Identify which cell holds the provided text, then report its (x, y) central coordinate. 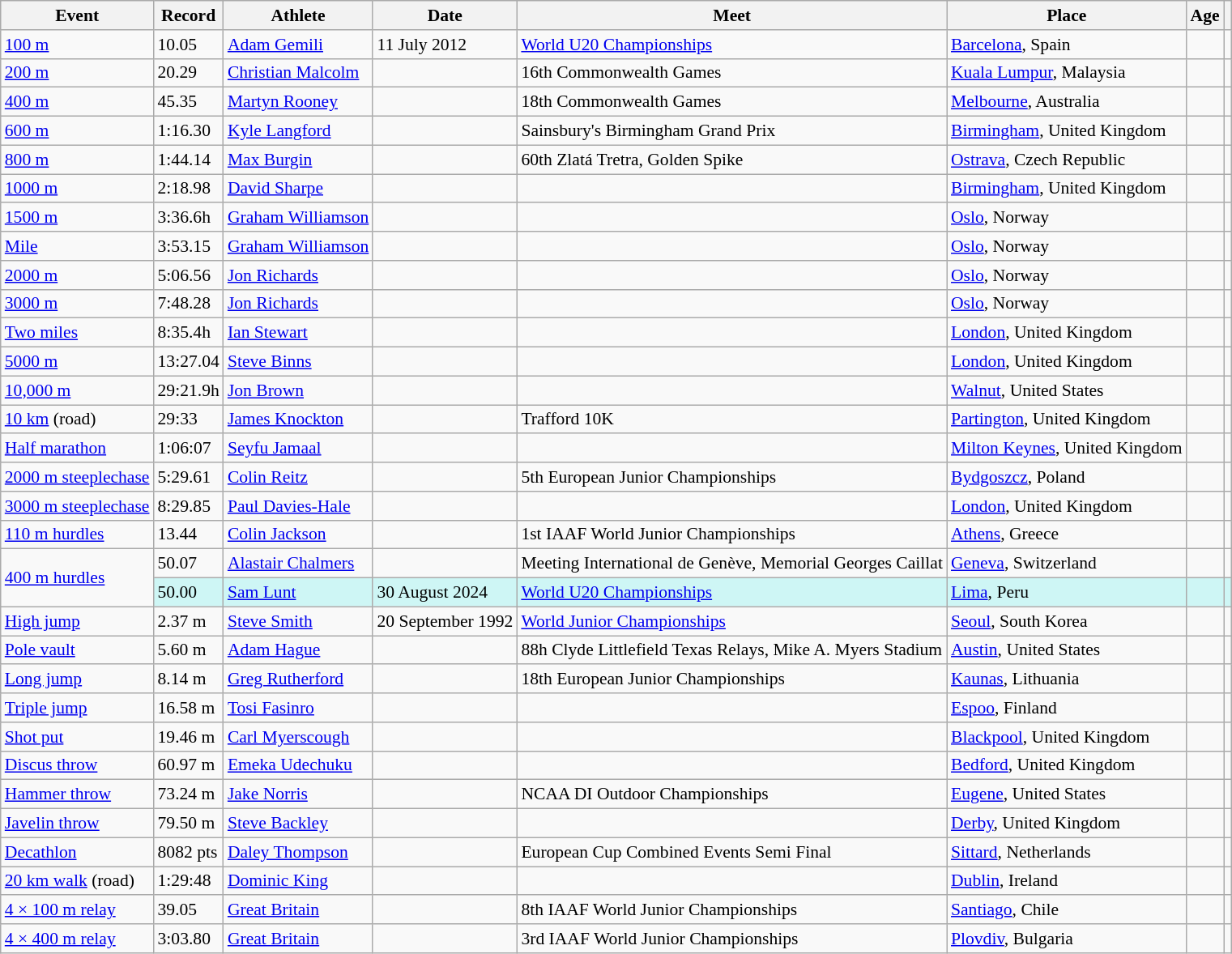
20 September 1992 (445, 621)
Adam Gemili (298, 45)
16.58 m (189, 708)
Mile (78, 246)
David Sharpe (298, 189)
Kaunas, Lithuania (1067, 679)
James Knockton (298, 420)
Jake Norris (298, 794)
High jump (78, 621)
200 m (78, 73)
Steve Smith (298, 621)
Kuala Lumpur, Malaysia (1067, 73)
3:53.15 (189, 246)
Hammer throw (78, 794)
Austin, United States (1067, 650)
3000 m (78, 304)
Athlete (298, 15)
5:06.56 (189, 275)
Colin Reitz (298, 477)
Geneva, Switzerland (1067, 564)
19.46 m (189, 737)
1:16.30 (189, 131)
30 August 2024 (445, 593)
110 m hurdles (78, 534)
1:44.14 (189, 160)
Trafford 10K (732, 420)
Daley Thompson (298, 852)
Javelin throw (78, 824)
Pole vault (78, 650)
50.07 (189, 564)
Long jump (78, 679)
Bydgoszcz, Poland (1067, 477)
7:48.28 (189, 304)
100 m (78, 45)
79.50 m (189, 824)
2:18.98 (189, 189)
8:35.4h (189, 333)
2000 m steeplechase (78, 477)
20.29 (189, 73)
1000 m (78, 189)
5.60 m (189, 650)
2000 m (78, 275)
Date (445, 15)
Sainsbury's Birmingham Grand Prix (732, 131)
Eugene, United States (1067, 794)
Walnut, United States (1067, 390)
4 × 400 m relay (78, 939)
600 m (78, 131)
16th Commonwealth Games (732, 73)
Seoul, South Korea (1067, 621)
1st IAAF World Junior Championships (732, 534)
Derby, United Kingdom (1067, 824)
3rd IAAF World Junior Championships (732, 939)
Tosi Fasinro (298, 708)
Discus throw (78, 765)
Martyn Rooney (298, 102)
4 × 100 m relay (78, 910)
NCAA DI Outdoor Championships (732, 794)
50.00 (189, 593)
Greg Rutherford (298, 679)
5:29.61 (189, 477)
10,000 m (78, 390)
Max Burgin (298, 160)
10.05 (189, 45)
1:29:48 (189, 881)
World Junior Championships (732, 621)
Ostrava, Czech Republic (1067, 160)
Sittard, Netherlands (1067, 852)
Kyle Langford (298, 131)
European Cup Combined Events Semi Final (732, 852)
10 km (road) (78, 420)
Seyfu Jamaal (298, 449)
Blackpool, United Kingdom (1067, 737)
Place (1067, 15)
5000 m (78, 362)
Sam Lunt (298, 593)
20 km walk (road) (78, 881)
73.24 m (189, 794)
Dominic King (298, 881)
8:29.85 (189, 506)
1:06:07 (189, 449)
8082 pts (189, 852)
400 m hurdles (78, 578)
Dublin, Ireland (1067, 881)
18th Commonwealth Games (732, 102)
Ian Stewart (298, 333)
39.05 (189, 910)
Melbourne, Australia (1067, 102)
5th European Junior Championships (732, 477)
Alastair Chalmers (298, 564)
Jon Brown (298, 390)
Milton Keynes, United Kingdom (1067, 449)
13:27.04 (189, 362)
Partington, United Kingdom (1067, 420)
Plovdiv, Bulgaria (1067, 939)
Christian Malcolm (298, 73)
Colin Jackson (298, 534)
Emeka Udechuku (298, 765)
Athens, Greece (1067, 534)
60.97 m (189, 765)
Carl Myerscough (298, 737)
3:03.80 (189, 939)
29:33 (189, 420)
3:36.6h (189, 218)
Triple jump (78, 708)
Adam Hague (298, 650)
Decathlon (78, 852)
8th IAAF World Junior Championships (732, 910)
Lima, Peru (1067, 593)
Espoo, Finland (1067, 708)
Steve Backley (298, 824)
Half marathon (78, 449)
Record (189, 15)
Paul Davies-Hale (298, 506)
400 m (78, 102)
Meet (732, 15)
13.44 (189, 534)
8.14 m (189, 679)
29:21.9h (189, 390)
Two miles (78, 333)
18th European Junior Championships (732, 679)
2.37 m (189, 621)
Meeting International de Genève, Memorial Georges Caillat (732, 564)
Shot put (78, 737)
Bedford, United Kingdom (1067, 765)
Steve Binns (298, 362)
45.35 (189, 102)
88h Clyde Littlefield Texas Relays, Mike A. Myers Stadium (732, 650)
3000 m steeplechase (78, 506)
1500 m (78, 218)
11 July 2012 (445, 45)
Barcelona, Spain (1067, 45)
Santiago, Chile (1067, 910)
60th Zlatá Tretra, Golden Spike (732, 160)
800 m (78, 160)
Age (1204, 15)
Event (78, 15)
